Capture the cell that displays the provided text and extract its [X, Y] central coordinate. 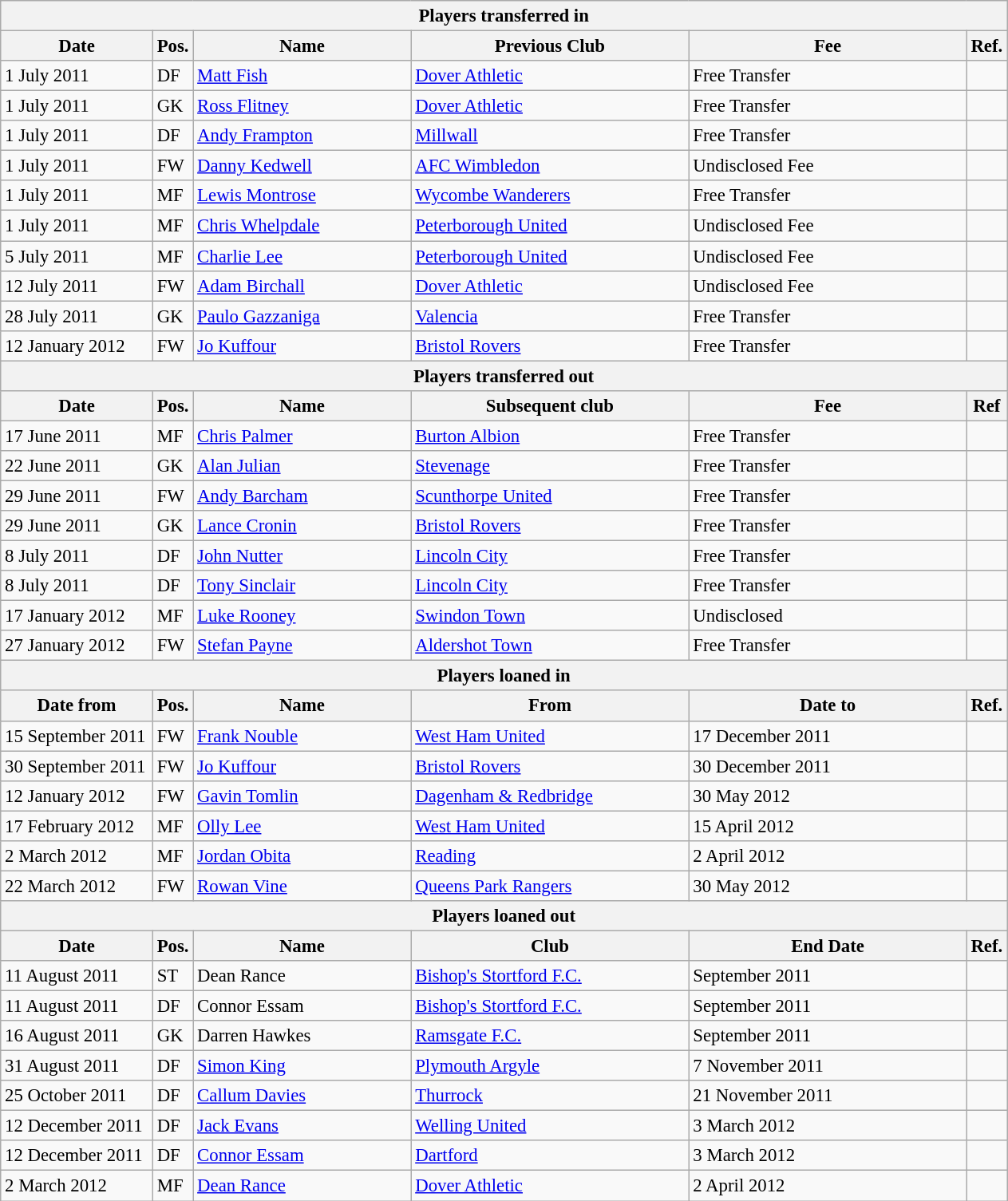
15 September 2011 [77, 736]
Matt Fish [302, 76]
16 August 2011 [77, 1036]
Andy Barcham [302, 496]
Luke Rooney [302, 616]
17 June 2011 [77, 436]
31 August 2011 [77, 1066]
Ref [986, 406]
Simon King [302, 1066]
Dagenham & Redbridge [550, 796]
Thurrock [550, 1096]
25 October 2011 [77, 1096]
Jack Evans [302, 1126]
30 September 2011 [77, 766]
Club [550, 946]
Date from [77, 706]
Chris Whelpdale [302, 226]
AFC Wimbledon [550, 166]
Subsequent club [550, 406]
Stefan Payne [302, 646]
5 July 2011 [77, 256]
21 November 2011 [828, 1096]
Callum Davies [302, 1096]
John Nutter [302, 556]
Date to [828, 706]
Paulo Gazzaniga [302, 316]
ST [172, 976]
Queens Park Rangers [550, 886]
Players transferred out [504, 376]
Plymouth Argyle [550, 1066]
17 February 2012 [77, 826]
Aldershot Town [550, 646]
Valencia [550, 316]
Scunthorpe United [550, 496]
17 January 2012 [77, 616]
Players loaned in [504, 676]
Ross Flitney [302, 106]
Wycombe Wanderers [550, 196]
Lewis Montrose [302, 196]
Undisclosed [828, 616]
22 June 2011 [77, 466]
Lance Cronin [302, 526]
Tony Sinclair [302, 586]
Danny Kedwell [302, 166]
Players loaned out [504, 916]
Dartford [550, 1156]
Charlie Lee [302, 256]
Previous Club [550, 46]
17 December 2011 [828, 736]
Alan Julian [302, 466]
Rowan Vine [302, 886]
Ramsgate F.C. [550, 1036]
28 July 2011 [77, 316]
Olly Lee [302, 826]
Frank Nouble [302, 736]
End Date [828, 946]
7 November 2011 [828, 1066]
15 April 2012 [828, 826]
Gavin Tomlin [302, 796]
Andy Frampton [302, 136]
Welling United [550, 1126]
Players transferred in [504, 16]
Swindon Town [550, 616]
27 January 2012 [77, 646]
Darren Hawkes [302, 1036]
Jordan Obita [302, 856]
Reading [550, 856]
Adam Birchall [302, 286]
Millwall [550, 136]
30 December 2011 [828, 766]
12 July 2011 [77, 286]
Stevenage [550, 466]
From [550, 706]
22 March 2012 [77, 886]
Burton Albion [550, 436]
Chris Palmer [302, 436]
